Identify which cell holds the provided text, then report its (x, y) central coordinate. 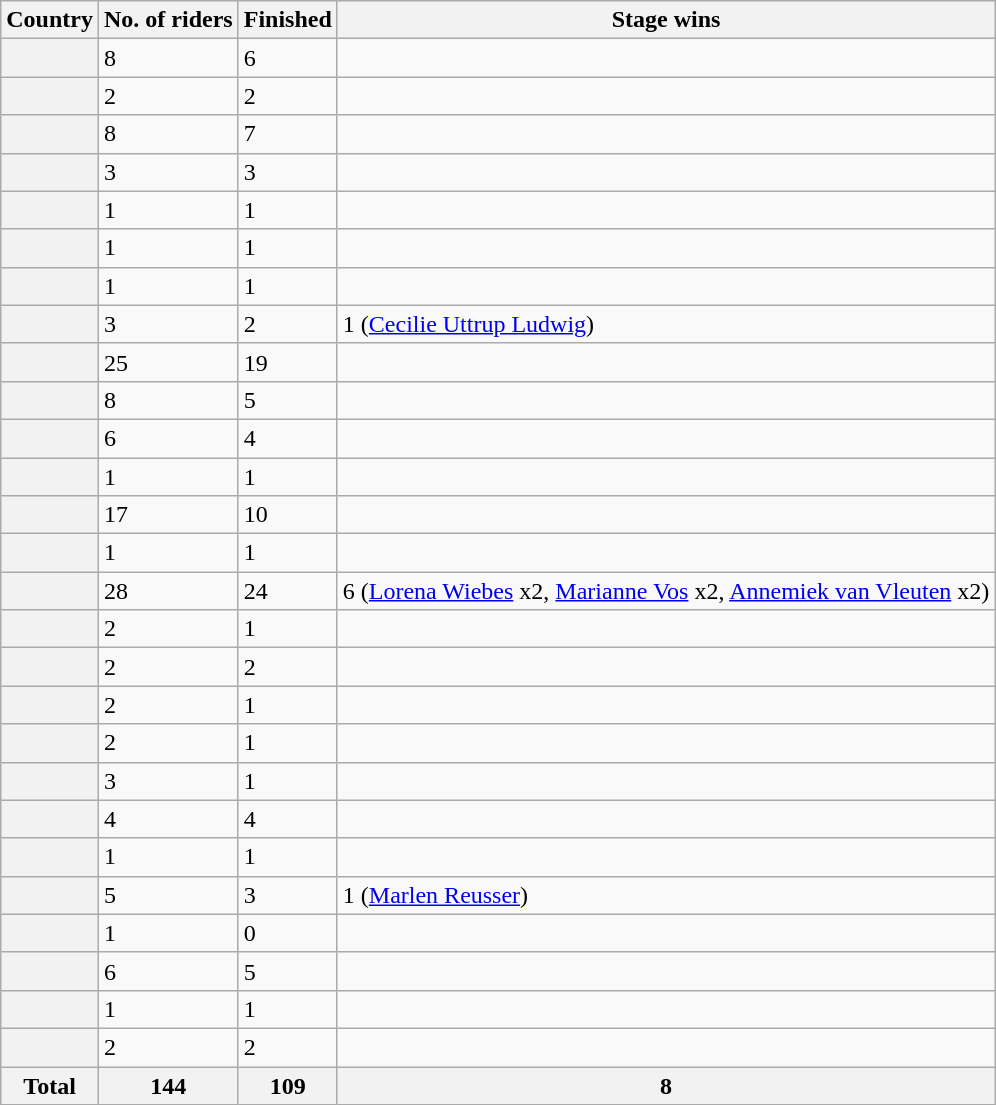
24 (288, 591)
144 (168, 1085)
Country (50, 20)
19 (288, 362)
Finished (288, 20)
17 (168, 515)
1 (Marlen Reusser) (666, 895)
10 (288, 515)
28 (168, 591)
25 (168, 362)
0 (288, 933)
Total (50, 1085)
No. of riders (168, 20)
7 (288, 134)
Stage wins (666, 20)
6 (Lorena Wiebes x2, Marianne Vos x2, Annemiek van Vleuten x2) (666, 591)
1 (Cecilie Uttrup Ludwig) (666, 324)
109 (288, 1085)
